Return the (X, Y) coordinate for the center point of the cell that contains the specified text.  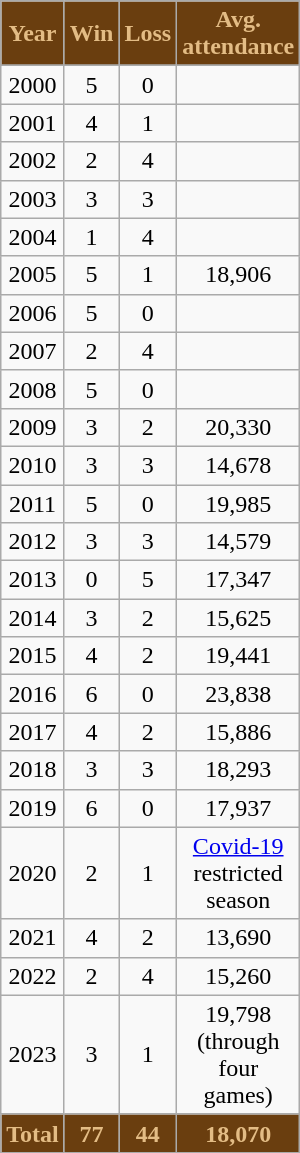
2015 (33, 656)
44 (148, 1133)
2007 (33, 351)
20,330 (238, 427)
2012 (33, 542)
14,579 (238, 542)
2019 (33, 808)
19,798 (through four games) (238, 1054)
15,260 (238, 976)
Avg. attendance (238, 34)
2006 (33, 313)
2013 (33, 580)
13,690 (238, 938)
2011 (33, 503)
2023 (33, 1054)
18,070 (238, 1133)
2014 (33, 618)
18,293 (238, 770)
2002 (33, 161)
Loss (148, 34)
2017 (33, 732)
2004 (33, 237)
Win (92, 34)
Total (33, 1133)
15,625 (238, 618)
2016 (33, 694)
2010 (33, 465)
18,906 (238, 275)
2009 (33, 427)
2022 (33, 976)
17,937 (238, 808)
19,985 (238, 503)
2005 (33, 275)
2021 (33, 938)
Covid-19 restricted season (238, 873)
Year (33, 34)
19,441 (238, 656)
2008 (33, 389)
17,347 (238, 580)
14,678 (238, 465)
2001 (33, 123)
2000 (33, 85)
2003 (33, 199)
23,838 (238, 694)
2020 (33, 873)
2018 (33, 770)
15,886 (238, 732)
77 (92, 1133)
